Scan for the cell matching the given text and deliver its (x, y) coordinate at center. 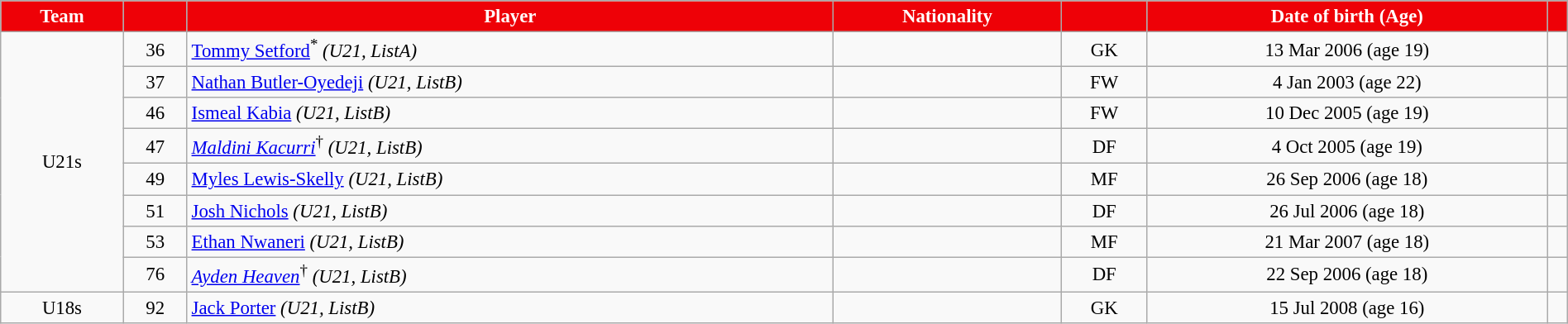
26 Sep 2006 (age 18) (1347, 179)
Ethan Nwaneri (U21, ListB) (509, 241)
Player (509, 17)
Nationality (947, 17)
36 (155, 50)
47 (155, 146)
15 Jul 2008 (age 16) (1347, 307)
49 (155, 179)
Myles Lewis-Skelly (U21, ListB) (509, 179)
4 Jan 2003 (age 22) (1347, 83)
21 Mar 2007 (age 18) (1347, 241)
Ayden Heaven† (U21, ListB) (509, 274)
Jack Porter (U21, ListB) (509, 307)
92 (155, 307)
53 (155, 241)
Ismeal Kabia (U21, ListB) (509, 113)
26 Jul 2006 (age 18) (1347, 211)
U21s (62, 162)
13 Mar 2006 (age 19) (1347, 50)
4 Oct 2005 (age 19) (1347, 146)
Nathan Butler-Oyedeji (U21, ListB) (509, 83)
Maldini Kacurri† (U21, ListB) (509, 146)
22 Sep 2006 (age 18) (1347, 274)
Josh Nichols (U21, ListB) (509, 211)
46 (155, 113)
Date of birth (Age) (1347, 17)
76 (155, 274)
10 Dec 2005 (age 19) (1347, 113)
Team (62, 17)
37 (155, 83)
Tommy Setford* (U21, ListA) (509, 50)
U18s (62, 307)
51 (155, 211)
